Locate the cell with the specified text and output its [X, Y] center coordinate. 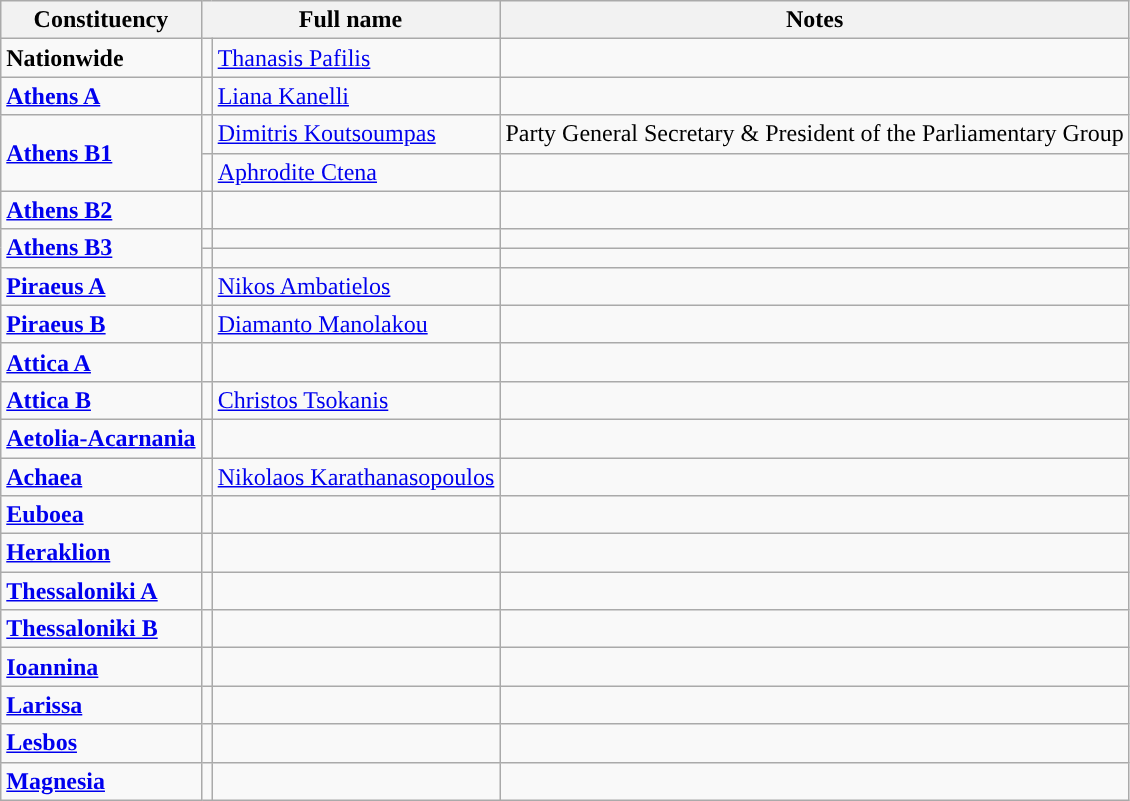
Nikos Ambatielos [356, 286]
Thanasis Pafilis [356, 58]
Liana Kanelli [356, 96]
Achaea [101, 477]
Notes [815, 20]
Attica B [101, 400]
Nationwide [101, 58]
Nikolaos Karathanasopoulos [356, 477]
Athens B3 [101, 248]
Magnesia [101, 781]
Dimitris Koutsoumpas [356, 134]
Full name [350, 20]
Piraeus B [101, 324]
Attica A [101, 362]
Euboea [101, 515]
Thessaloniki B [101, 629]
Aetolia-Acarnania [101, 438]
Diamanto Manolakou [356, 324]
Athens A [101, 96]
Lesbos [101, 743]
Party General Secretary & President of the Parliamentary Group [815, 134]
Athens B1 [101, 153]
Larissa [101, 705]
Aphrodite Ctena [356, 172]
Athens B2 [101, 210]
Piraeus A [101, 286]
Thessaloniki A [101, 591]
Ioannina [101, 667]
Constituency [101, 20]
Heraklion [101, 553]
Christos Tsokanis [356, 400]
